Locate the cell with the specified text and output its (X, Y) center coordinate. 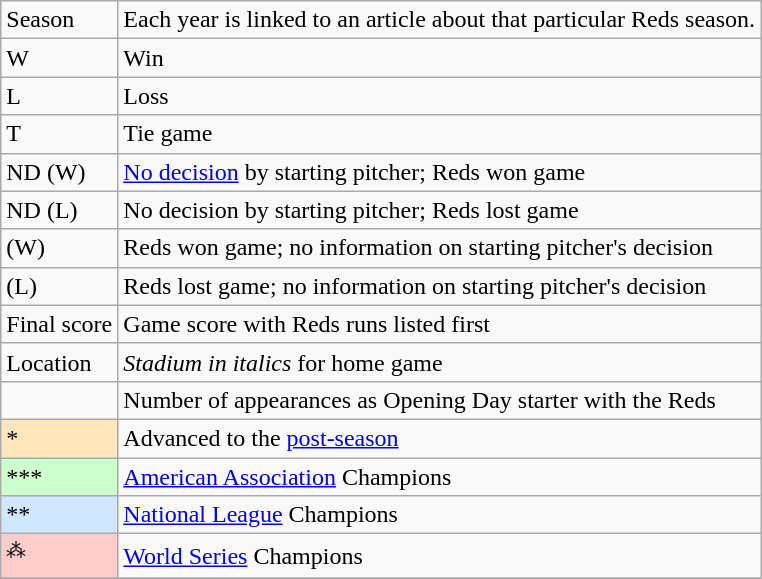
Number of appearances as Opening Day starter with the Reds (440, 400)
Final score (60, 324)
Loss (440, 96)
No decision by starting pitcher; Reds lost game (440, 210)
No decision by starting pitcher; Reds won game (440, 172)
L (60, 96)
* (60, 438)
Stadium in italics for home game (440, 362)
Season (60, 20)
** (60, 515)
Each year is linked to an article about that particular Reds season. (440, 20)
Tie game (440, 134)
ND (L) (60, 210)
*** (60, 477)
⁂ (60, 556)
ND (W) (60, 172)
(L) (60, 286)
National League Champions (440, 515)
World Series Champions (440, 556)
W (60, 58)
Reds won game; no information on starting pitcher's decision (440, 248)
(W) (60, 248)
Reds lost game; no information on starting pitcher's decision (440, 286)
T (60, 134)
American Association Champions (440, 477)
Location (60, 362)
Game score with Reds runs listed first (440, 324)
Advanced to the post-season (440, 438)
Win (440, 58)
